Provide the (X, Y) coordinate of the cell's center where the given text is located.  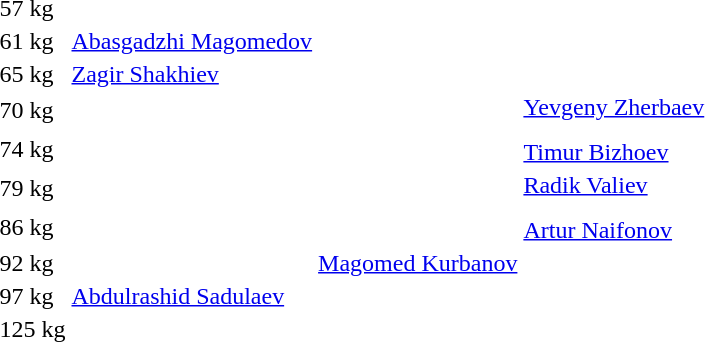
Zagir Shakhiev (192, 74)
Magomed Kurbanov (418, 263)
Abasgadzhi Magomedov (192, 41)
Abdulrashid Sadulaev (192, 296)
